For the text-containing cell, return its midpoint in (x, y) coordinate format. 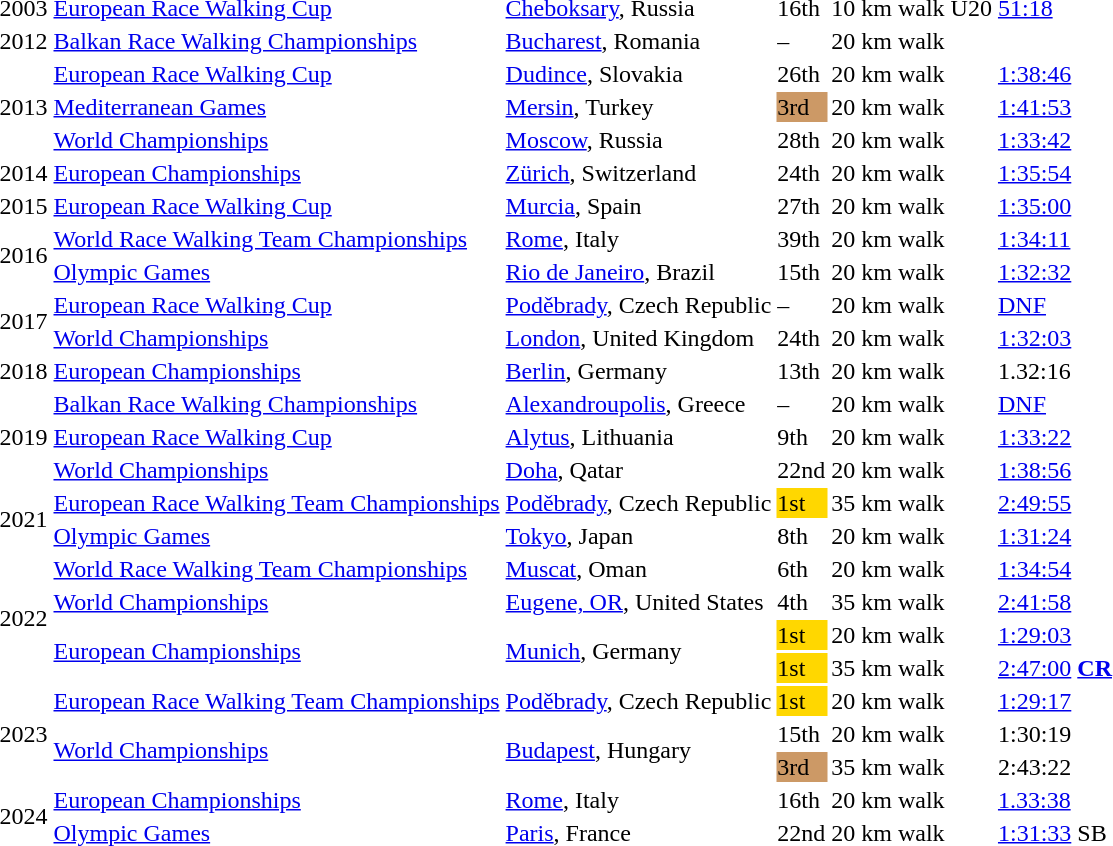
4th (802, 602)
1:34:11 (1054, 239)
13th (802, 371)
Eugene, OR, United States (638, 602)
1:38:46 (1054, 74)
26th (802, 74)
28th (802, 140)
1:30:19 (1054, 734)
Mediterranean Games (276, 107)
8th (802, 536)
Budapest, Hungary (638, 750)
1:29:17 (1054, 701)
London, United Kingdom (638, 338)
2:43:22 (1054, 767)
6th (802, 569)
Moscow, Russia (638, 140)
Alytus, Lithuania (638, 437)
1:32:32 (1054, 272)
1:33:22 (1054, 437)
Munich, Germany (638, 652)
Mersin, Turkey (638, 107)
27th (802, 206)
2:41:58 (1054, 602)
16th (802, 800)
1:35:00 (1054, 206)
Rio de Janeiro, Brazil (638, 272)
1.32:16 (1054, 371)
Muscat, Oman (638, 569)
Zürich, Switzerland (638, 173)
Berlin, Germany (638, 371)
1:32:03 (1054, 338)
Doha, Qatar (638, 470)
Murcia, Spain (638, 206)
Tokyo, Japan (638, 536)
2:47:00 CR (1054, 668)
1:41:53 (1054, 107)
Alexandroupolis, Greece (638, 404)
1:31:24 (1054, 536)
9th (802, 437)
2:49:55 (1054, 503)
1:35:54 (1054, 173)
1.33:38 (1054, 800)
Bucharest, Romania (638, 41)
Dudince, Slovakia (638, 74)
22nd (802, 470)
1:33:42 (1054, 140)
1:29:03 (1054, 635)
39th (802, 239)
1:34:54 (1054, 569)
1:38:56 (1054, 470)
